Extract the (x, y) coordinate from the center of the cell holding the provided text.  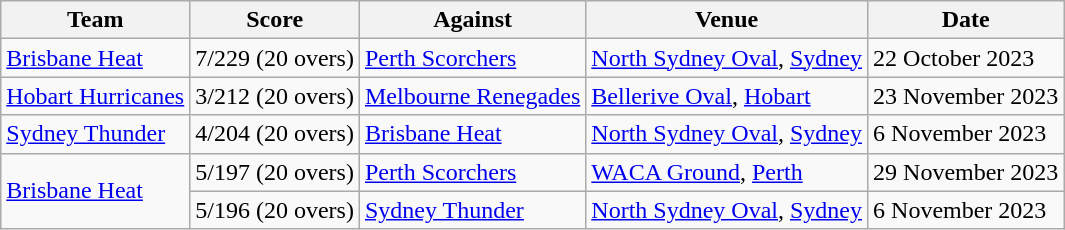
4/204 (20 overs) (275, 134)
Hobart Hurricanes (96, 96)
Team (96, 20)
Bellerive Oval, Hobart (727, 96)
Melbourne Renegades (472, 96)
7/229 (20 overs) (275, 58)
5/196 (20 overs) (275, 210)
Date (966, 20)
Score (275, 20)
5/197 (20 overs) (275, 172)
23 November 2023 (966, 96)
3/212 (20 overs) (275, 96)
WACA Ground, Perth (727, 172)
22 October 2023 (966, 58)
Venue (727, 20)
Against (472, 20)
29 November 2023 (966, 172)
